For the text-containing cell, return its midpoint in [x, y] coordinate format. 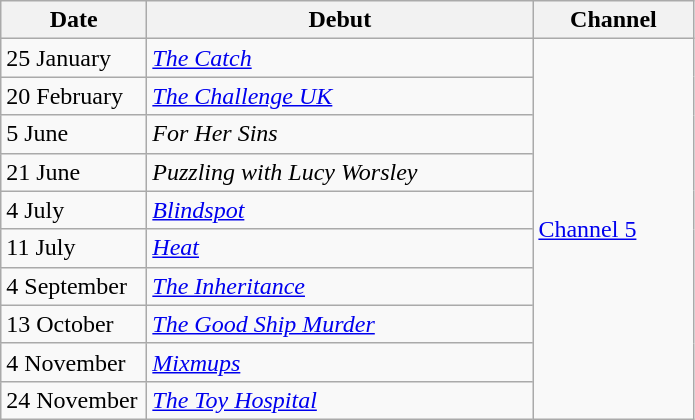
4 September [74, 286]
5 June [74, 134]
11 July [74, 248]
Mixmups [340, 362]
13 October [74, 324]
The Catch [340, 58]
For Her Sins [340, 134]
4 November [74, 362]
The Good Ship Murder [340, 324]
Date [74, 20]
The Challenge UK [340, 96]
25 January [74, 58]
Debut [340, 20]
Channel 5 [614, 230]
The Inheritance [340, 286]
4 July [74, 210]
21 June [74, 172]
Blindspot [340, 210]
20 February [74, 96]
24 November [74, 400]
Heat [340, 248]
Puzzling with Lucy Worsley [340, 172]
The Toy Hospital [340, 400]
Channel [614, 20]
